Scan for the cell matching the given text and deliver its [X, Y] coordinate at center. 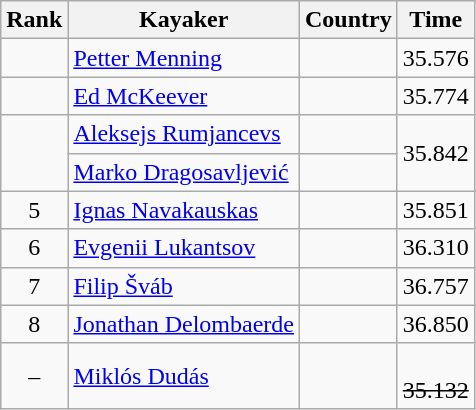
7 [34, 286]
Filip Šváb [184, 286]
Country [349, 20]
– [34, 376]
Jonathan Delombaerde [184, 324]
35.842 [436, 153]
35.851 [436, 210]
36.757 [436, 286]
Marko Dragosavljević [184, 172]
35.774 [436, 96]
Ed McKeever [184, 96]
35.576 [436, 58]
Aleksejs Rumjancevs [184, 134]
Time [436, 20]
35.132 [436, 376]
Ignas Navakauskas [184, 210]
6 [34, 248]
36.850 [436, 324]
5 [34, 210]
Rank [34, 20]
36.310 [436, 248]
Petter Menning [184, 58]
8 [34, 324]
Miklós Dudás [184, 376]
Evgenii Lukantsov [184, 248]
Kayaker [184, 20]
